Find where the given text appears and provide that cell's center as (x, y) coordinate. 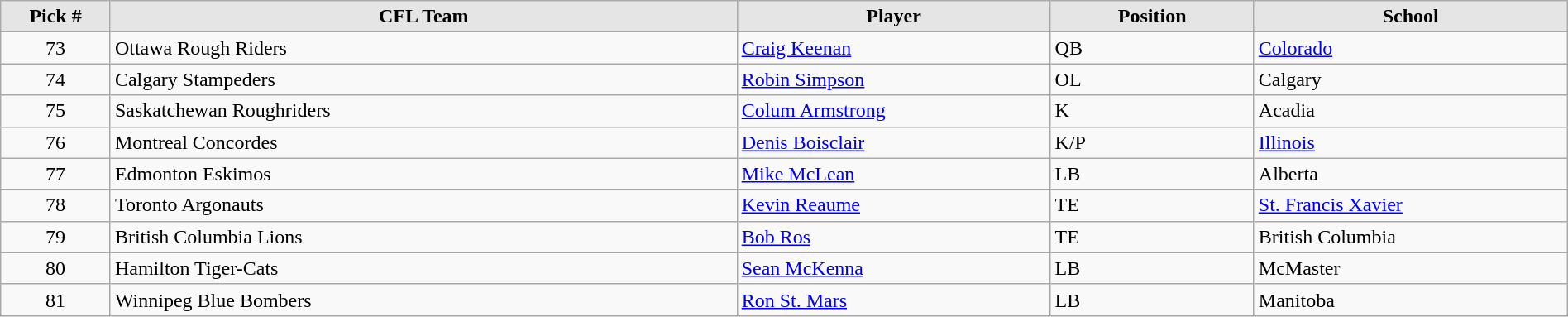
St. Francis Xavier (1411, 205)
74 (56, 79)
Bob Ros (893, 237)
Toronto Argonauts (423, 205)
Robin Simpson (893, 79)
75 (56, 111)
CFL Team (423, 17)
Denis Boisclair (893, 142)
McMaster (1411, 268)
Montreal Concordes (423, 142)
78 (56, 205)
QB (1152, 48)
Sean McKenna (893, 268)
76 (56, 142)
Alberta (1411, 174)
Mike McLean (893, 174)
Hamilton Tiger-Cats (423, 268)
School (1411, 17)
Calgary Stampeders (423, 79)
Position (1152, 17)
Ottawa Rough Riders (423, 48)
Kevin Reaume (893, 205)
Winnipeg Blue Bombers (423, 300)
Saskatchewan Roughriders (423, 111)
Craig Keenan (893, 48)
79 (56, 237)
Calgary (1411, 79)
80 (56, 268)
81 (56, 300)
Colum Armstrong (893, 111)
Colorado (1411, 48)
77 (56, 174)
Pick # (56, 17)
Manitoba (1411, 300)
K (1152, 111)
British Columbia (1411, 237)
Player (893, 17)
Illinois (1411, 142)
Ron St. Mars (893, 300)
K/P (1152, 142)
OL (1152, 79)
Acadia (1411, 111)
73 (56, 48)
British Columbia Lions (423, 237)
Edmonton Eskimos (423, 174)
